Determine the [x, y] coordinate at the center of the cell enclosing the given text.  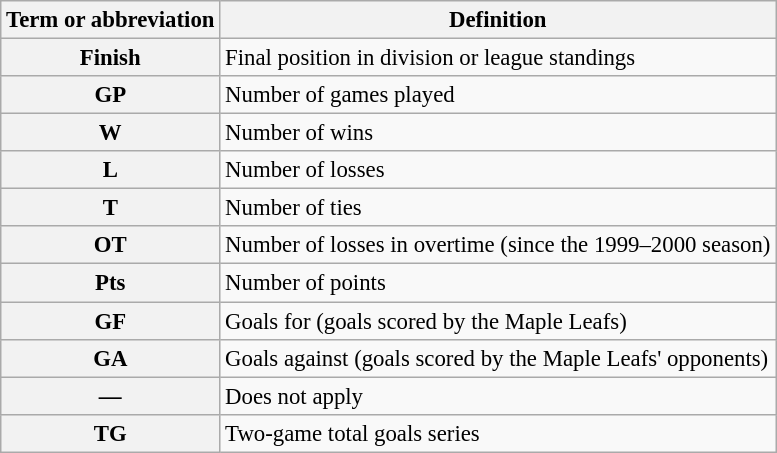
Number of points [498, 283]
Goals against (goals scored by the Maple Leafs' opponents) [498, 358]
— [110, 396]
GF [110, 321]
Number of games played [498, 95]
Two-game total goals series [498, 433]
TG [110, 433]
Final position in division or league standings [498, 58]
Definition [498, 20]
Pts [110, 283]
GA [110, 358]
W [110, 133]
Number of wins [498, 133]
T [110, 208]
Term or abbreviation [110, 20]
Number of ties [498, 208]
Number of losses [498, 170]
L [110, 170]
Number of losses in overtime (since the 1999–2000 season) [498, 245]
GP [110, 95]
Does not apply [498, 396]
Goals for (goals scored by the Maple Leafs) [498, 321]
Finish [110, 58]
OT [110, 245]
